From the cell containing the given text, extract its center point as [x, y] coordinate. 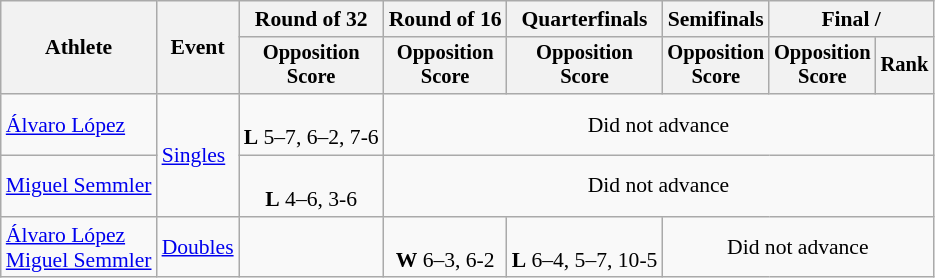
Round of 32 [312, 19]
Álvaro López [79, 124]
L 5–7, 6–2, 7-6 [312, 124]
L 6–4, 5–7, 10-5 [585, 248]
Semifinals [716, 19]
Rank [905, 66]
L 4–6, 3-6 [312, 186]
Miguel Semmler [79, 186]
Quarterfinals [585, 19]
Round of 16 [446, 19]
Final / [851, 19]
W 6–3, 6-2 [446, 248]
Athlete [79, 48]
Doubles [198, 248]
Event [198, 48]
Singles [198, 155]
Álvaro LópezMiguel Semmler [79, 248]
